Locate the cell with the specified text and output its (X, Y) center coordinate. 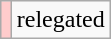
relegated (60, 20)
